Search for the cell housing the specified text and yield its [x, y] center coordinate. 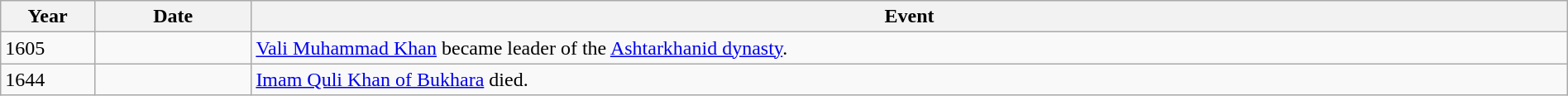
Imam Quli Khan of Bukhara died. [910, 79]
Event [910, 17]
Vali Muhammad Khan became leader of the Ashtarkhanid dynasty. [910, 48]
1644 [48, 79]
1605 [48, 48]
Year [48, 17]
Date [172, 17]
